Pinpoint the cell where the given text exists, returning its (X, Y) midpoint coordinate. 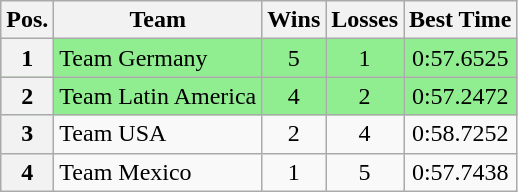
Losses (365, 20)
Team Germany (158, 58)
0:57.2472 (461, 96)
Wins (294, 20)
Best Time (461, 20)
0:57.7438 (461, 172)
Pos. (28, 20)
Team Latin America (158, 96)
0:57.6525 (461, 58)
Team USA (158, 134)
Team Mexico (158, 172)
3 (28, 134)
0:58.7252 (461, 134)
Team (158, 20)
